Output the (x, y) coordinate of the center of the cell containing the given text.  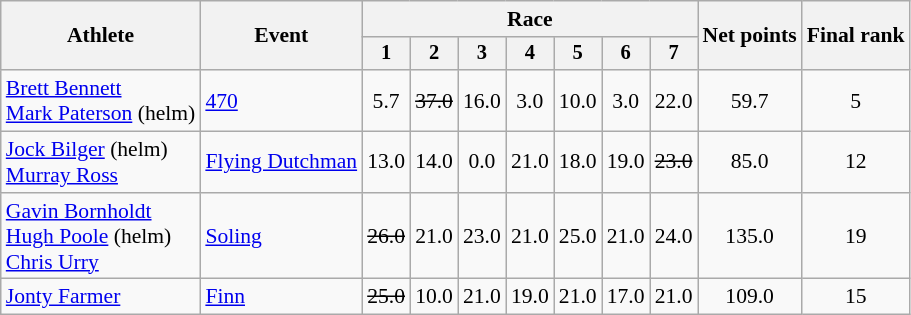
6 (626, 54)
18.0 (578, 162)
37.0 (434, 100)
Jonty Farmer (101, 297)
3 (482, 54)
109.0 (750, 297)
Gavin BornholdtHugh Poole (helm)Chris Urry (101, 236)
19 (856, 236)
Final rank (856, 36)
2 (434, 54)
22.0 (674, 100)
59.7 (750, 100)
5.7 (386, 100)
Soling (281, 236)
15 (856, 297)
Net points (750, 36)
Race (530, 19)
7 (674, 54)
Finn (281, 297)
26.0 (386, 236)
16.0 (482, 100)
Event (281, 36)
85.0 (750, 162)
13.0 (386, 162)
17.0 (626, 297)
24.0 (674, 236)
470 (281, 100)
0.0 (482, 162)
135.0 (750, 236)
12 (856, 162)
4 (530, 54)
1 (386, 54)
Brett BennettMark Paterson (helm) (101, 100)
14.0 (434, 162)
Athlete (101, 36)
Flying Dutchman (281, 162)
Jock Bilger (helm)Murray Ross (101, 162)
